Capture the cell that displays the provided text and extract its [X, Y] central coordinate. 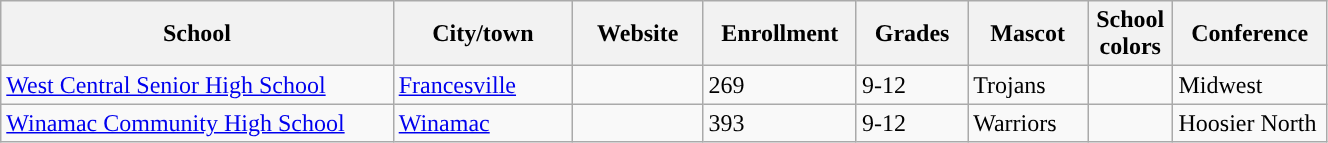
Website [638, 34]
Warriors [1028, 123]
Winamac Community High School [197, 123]
School colors [1130, 34]
Enrollment [780, 34]
393 [780, 123]
Francesville [482, 85]
City/town [482, 34]
Midwest [1250, 85]
School [197, 34]
269 [780, 85]
West Central Senior High School [197, 85]
Trojans [1028, 85]
Mascot [1028, 34]
Winamac [482, 123]
Grades [912, 34]
Conference [1250, 34]
Hoosier North [1250, 123]
